Return the (x, y) coordinate for the center point of the cell that contains the specified text.  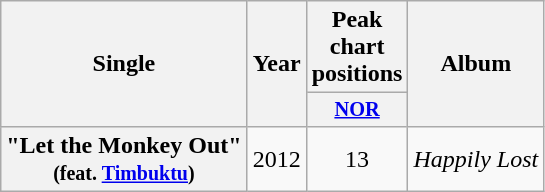
2012 (276, 158)
"Let the Monkey Out" (feat. Timbuktu) (124, 158)
Year (276, 64)
Happily Lost (476, 158)
Album (476, 64)
13 (357, 158)
NOR (357, 110)
Peak chart positions (357, 47)
Single (124, 64)
